Capture the cell that displays the provided text and extract its (x, y) central coordinate. 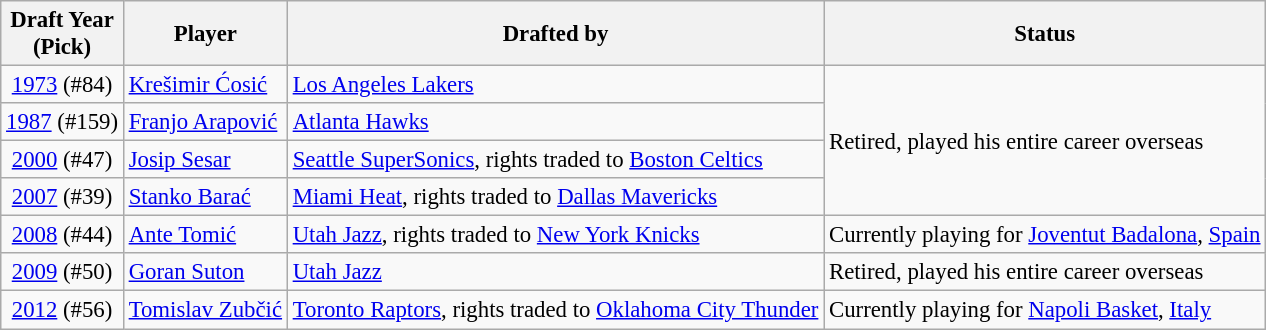
Currently playing for Napoli Basket, Italy (1045, 310)
Drafted by (555, 34)
Goran Suton (205, 273)
Utah Jazz, rights traded to New York Knicks (555, 235)
Stanko Barać (205, 197)
Los Angeles Lakers (555, 85)
Franjo Arapović (205, 122)
Currently playing for Joventut Badalona, Spain (1045, 235)
Status (1045, 34)
Josip Sesar (205, 160)
Toronto Raptors, rights traded to Oklahoma City Thunder (555, 310)
Player (205, 34)
2000 (#47) (62, 160)
Ante Tomić (205, 235)
Tomislav Zubčić (205, 310)
Krešimir Ćosić (205, 85)
2012 (#56) (62, 310)
Atlanta Hawks (555, 122)
Seattle SuperSonics, rights traded to Boston Celtics (555, 160)
Utah Jazz (555, 273)
2009 (#50) (62, 273)
Miami Heat, rights traded to Dallas Mavericks (555, 197)
2008 (#44) (62, 235)
1987 (#159) (62, 122)
1973 (#84) (62, 85)
Draft Year (Pick) (62, 34)
2007 (#39) (62, 197)
